Return (x, y) of the center of cell containing provided text 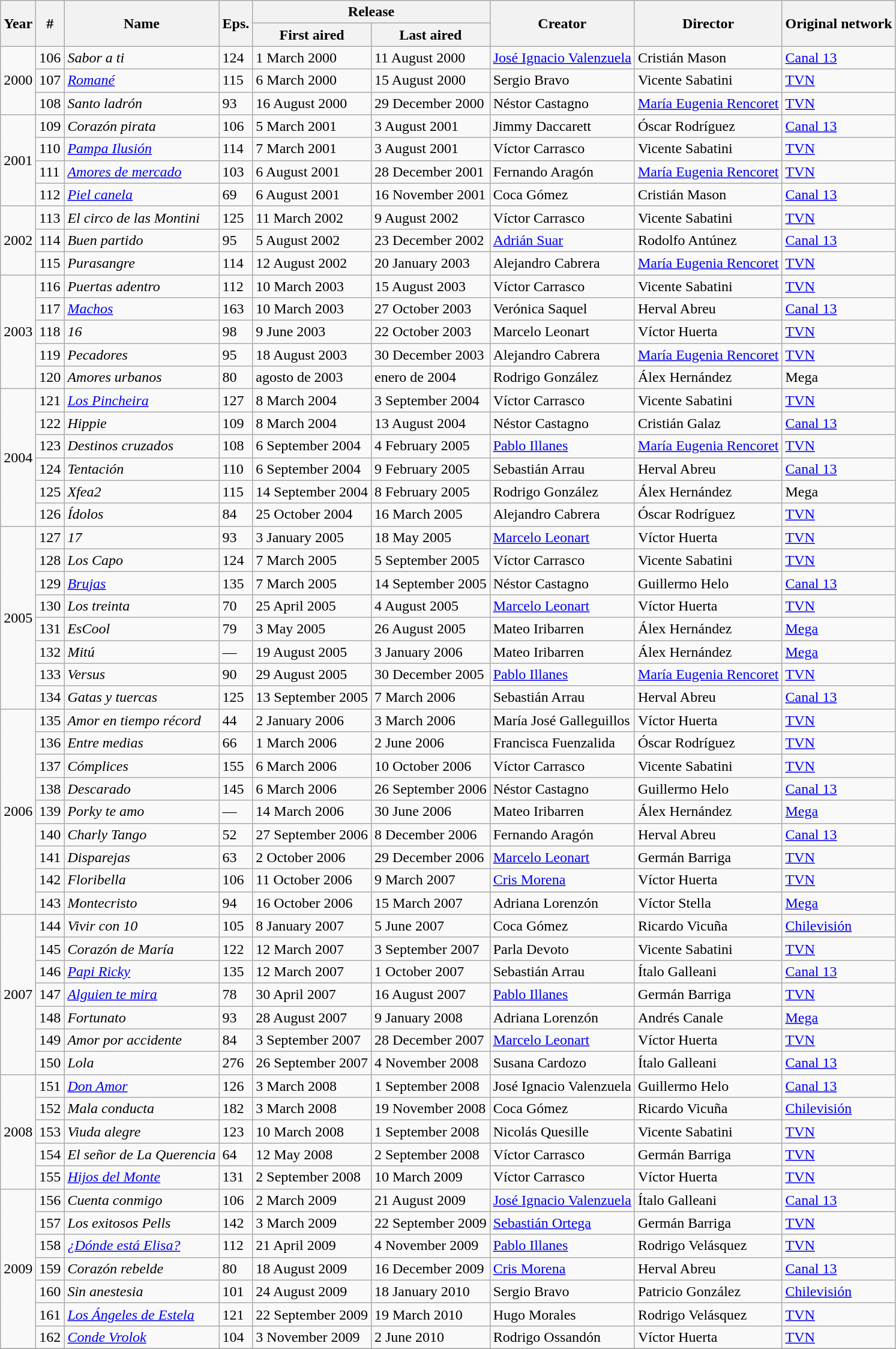
113 (50, 217)
El circo de las Montini (142, 217)
66 (236, 743)
19 March 2010 (430, 1314)
Viuda alegre (142, 1132)
Amor en tiempo récord (142, 720)
148 (50, 1018)
enero de 2004 (430, 378)
11 August 2000 (430, 58)
Los Ángeles de Estela (142, 1314)
First aired (312, 35)
Entre medias (142, 743)
11 October 2006 (312, 880)
Amores de mercado (142, 172)
5 June 2007 (430, 926)
150 (50, 1063)
¿Dónde está Elisa? (142, 1246)
18 August 2009 (312, 1269)
María José Galleguillos (562, 720)
119 (50, 355)
79 (236, 629)
Charly Tango (142, 834)
30 December 2003 (430, 355)
15 August 2003 (430, 286)
28 August 2007 (312, 1018)
151 (50, 1086)
Montecristo (142, 903)
2008 (18, 1132)
Tentación (142, 469)
140 (50, 834)
1 March 2006 (312, 743)
11 March 2002 (312, 217)
Piel canela (142, 195)
6 March 2000 (312, 80)
Hijos del Monte (142, 1177)
16 December 2009 (430, 1269)
Puertas adentro (142, 286)
14 September 2004 (312, 492)
103 (236, 172)
20 January 2003 (430, 263)
27 September 2006 (312, 834)
22 October 2003 (430, 332)
182 (236, 1109)
Susana Cardozo (562, 1063)
9 March 2007 (430, 880)
101 (236, 1291)
2007 (18, 994)
19 August 2005 (312, 651)
16 (142, 332)
138 (50, 789)
69 (236, 195)
Original network (839, 23)
139 (50, 812)
2002 (18, 240)
7 March 2001 (312, 149)
90 (236, 675)
13 September 2005 (312, 698)
63 (236, 857)
10 March 2009 (430, 1177)
129 (50, 583)
4 November 2008 (430, 1063)
118 (50, 332)
16 August 2000 (312, 103)
137 (50, 766)
9 January 2008 (430, 1018)
98 (236, 332)
52 (236, 834)
29 December 2000 (430, 103)
Sabor a ti (142, 58)
5 August 2002 (312, 240)
Lola (142, 1063)
44 (236, 720)
Destinos cruzados (142, 446)
7 March 2006 (430, 698)
Hugo Morales (562, 1314)
163 (236, 309)
4 August 2005 (430, 606)
13 August 2004 (430, 423)
Corazón rebelde (142, 1269)
26 September 2007 (312, 1063)
El señor de La Querencia (142, 1154)
1 October 2007 (430, 971)
Versus (142, 675)
2004 (18, 457)
Pampa Ilusión (142, 149)
143 (50, 903)
158 (50, 1246)
156 (50, 1200)
Pecadores (142, 355)
161 (50, 1314)
Santo ladrón (142, 103)
29 August 2005 (312, 675)
1 March 2000 (312, 58)
8 January 2007 (312, 926)
Amores urbanos (142, 378)
Romané (142, 80)
128 (50, 560)
Fortunato (142, 1018)
Papi Ricky (142, 971)
23 December 2002 (430, 240)
149 (50, 1040)
26 August 2005 (430, 629)
14 March 2006 (312, 812)
111 (50, 172)
3 May 2005 (312, 629)
152 (50, 1109)
# (50, 23)
9 August 2002 (430, 217)
Director (708, 23)
16 November 2001 (430, 195)
147 (50, 994)
153 (50, 1132)
162 (50, 1337)
Creator (562, 23)
Los exitosos Pells (142, 1223)
30 December 2005 (430, 675)
Brujas (142, 583)
4 February 2005 (430, 446)
Patricio González (708, 1291)
16 August 2007 (430, 994)
10 March 2008 (312, 1132)
Rodrigo Ossandón (562, 1337)
132 (50, 651)
Rodolfo Antúnez (708, 240)
Conde Vrolok (142, 1337)
Víctor Stella (708, 903)
3 September 2004 (430, 400)
133 (50, 675)
104 (236, 1337)
Jimmy Daccarett (562, 126)
3 January 2005 (312, 537)
8 February 2005 (430, 492)
Xfea2 (142, 492)
29 December 2006 (430, 857)
30 April 2007 (312, 994)
157 (50, 1223)
136 (50, 743)
146 (50, 971)
Cuenta conmigo (142, 1200)
2 June 2010 (430, 1337)
19 November 2008 (430, 1109)
Sin anestesia (142, 1291)
2 June 2006 (430, 743)
154 (50, 1154)
Don Amor (142, 1086)
10 October 2006 (430, 766)
3 March 2006 (430, 720)
12 May 2008 (312, 1154)
Disparejas (142, 857)
116 (50, 286)
159 (50, 1269)
Year (18, 23)
24 August 2009 (312, 1291)
Buen partido (142, 240)
8 December 2006 (430, 834)
Release (371, 12)
Last aired (430, 35)
Los treinta (142, 606)
5 March 2001 (312, 126)
21 April 2009 (312, 1246)
64 (236, 1154)
Los Capo (142, 560)
105 (236, 926)
Adrián Suar (562, 240)
Corazón de María (142, 949)
Porky te amo (142, 812)
Machos (142, 309)
2005 (18, 617)
Sebastián Ortega (562, 1223)
Amor por accidente (142, 1040)
9 February 2005 (430, 469)
2006 (18, 812)
107 (50, 80)
Cristián Galaz (708, 423)
Francisca Fuenzalida (562, 743)
16 October 2006 (312, 903)
9 June 2003 (312, 332)
12 August 2002 (312, 263)
Nicolás Quesille (562, 1132)
21 August 2009 (430, 1200)
160 (50, 1291)
Alguien te mira (142, 994)
14 September 2005 (430, 583)
130 (50, 606)
Verónica Saquel (562, 309)
Gatas y tuercas (142, 698)
2000 (18, 80)
2 October 2006 (312, 857)
18 January 2010 (430, 1291)
Los Pincheira (142, 400)
3 March 2009 (312, 1223)
120 (50, 378)
15 August 2000 (430, 80)
Vivir con 10 (142, 926)
3 November 2009 (312, 1337)
15 March 2007 (430, 903)
Purasangre (142, 263)
agosto de 2003 (312, 378)
4 November 2009 (430, 1246)
94 (236, 903)
134 (50, 698)
18 August 2003 (312, 355)
2003 (18, 332)
18 May 2005 (430, 537)
Floribella (142, 880)
Mitú (142, 651)
Hippie (142, 423)
3 January 2006 (430, 651)
Mala conducta (142, 1109)
Descarado (142, 789)
28 December 2001 (430, 172)
EsCool (142, 629)
17 (142, 537)
117 (50, 309)
2 March 2009 (312, 1200)
25 April 2005 (312, 606)
27 October 2003 (430, 309)
30 June 2006 (430, 812)
70 (236, 606)
25 October 2004 (312, 515)
28 December 2007 (430, 1040)
144 (50, 926)
Andrés Canale (708, 1018)
16 March 2005 (430, 515)
5 September 2005 (430, 560)
26 September 2006 (430, 789)
2009 (18, 1269)
Corazón pirata (142, 126)
Ídolos (142, 515)
Cómplices (142, 766)
2 January 2006 (312, 720)
Parla Devoto (562, 949)
276 (236, 1063)
Eps. (236, 23)
78 (236, 994)
2001 (18, 160)
141 (50, 857)
Name (142, 23)
